Provide the (X, Y) coordinate of the cell's center where the given text is located.  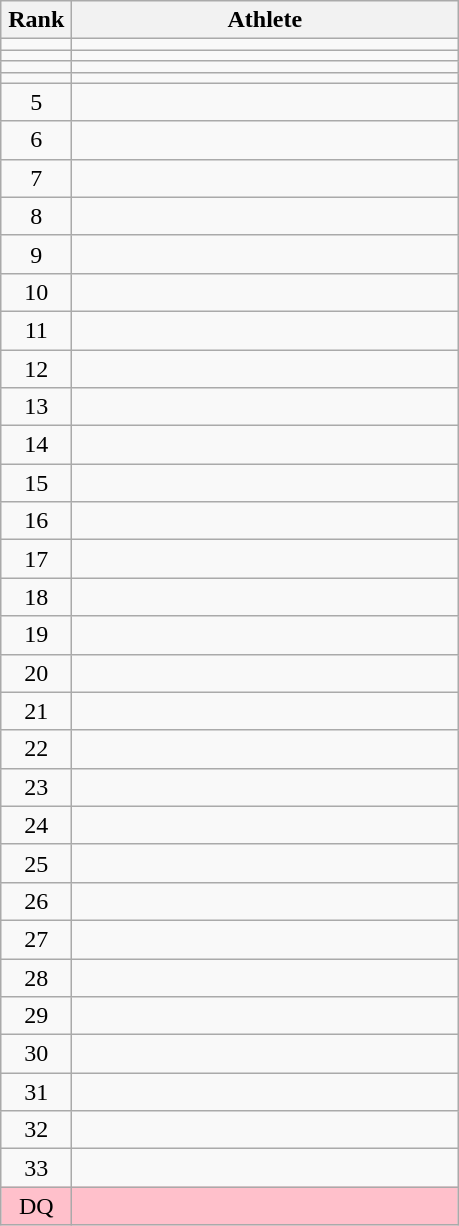
17 (36, 559)
5 (36, 102)
30 (36, 1054)
Athlete (265, 20)
8 (36, 216)
6 (36, 140)
9 (36, 254)
18 (36, 597)
21 (36, 711)
23 (36, 787)
25 (36, 863)
7 (36, 178)
28 (36, 977)
16 (36, 521)
29 (36, 1016)
31 (36, 1092)
14 (36, 445)
27 (36, 939)
33 (36, 1168)
24 (36, 825)
15 (36, 483)
DQ (36, 1206)
32 (36, 1130)
11 (36, 330)
19 (36, 635)
Rank (36, 20)
10 (36, 292)
26 (36, 901)
22 (36, 749)
20 (36, 673)
12 (36, 369)
13 (36, 407)
